Search for the cell housing the specified text and yield its [x, y] center coordinate. 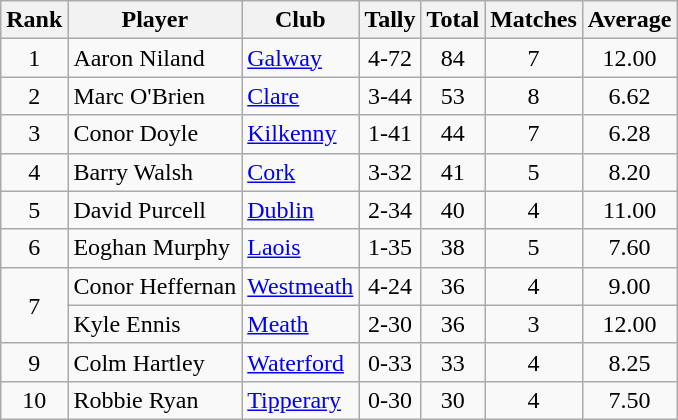
Club [300, 20]
Marc O'Brien [155, 96]
3-44 [390, 96]
9 [34, 362]
Robbie Ryan [155, 400]
44 [453, 134]
4-24 [390, 286]
Kilkenny [300, 134]
8.20 [630, 172]
33 [453, 362]
40 [453, 210]
3-32 [390, 172]
8 [534, 96]
Player [155, 20]
Eoghan Murphy [155, 248]
Waterford [300, 362]
Tipperary [300, 400]
Westmeath [300, 286]
Colm Hartley [155, 362]
2 [34, 96]
1-41 [390, 134]
6 [34, 248]
Total [453, 20]
Cork [300, 172]
Kyle Ennis [155, 324]
11.00 [630, 210]
Galway [300, 58]
Laois [300, 248]
9.00 [630, 286]
6.62 [630, 96]
1-35 [390, 248]
Average [630, 20]
4-72 [390, 58]
7.50 [630, 400]
Conor Doyle [155, 134]
Tally [390, 20]
84 [453, 58]
8.25 [630, 362]
Aaron Niland [155, 58]
Meath [300, 324]
2-34 [390, 210]
Dublin [300, 210]
30 [453, 400]
Barry Walsh [155, 172]
6.28 [630, 134]
Rank [34, 20]
10 [34, 400]
0-30 [390, 400]
Matches [534, 20]
David Purcell [155, 210]
38 [453, 248]
41 [453, 172]
7.60 [630, 248]
Clare [300, 96]
2-30 [390, 324]
0-33 [390, 362]
1 [34, 58]
53 [453, 96]
Conor Heffernan [155, 286]
